Identify which cell holds the provided text, then report its (X, Y) central coordinate. 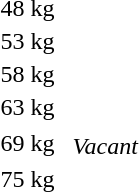
Vacant (105, 146)
